For the text-containing cell, return its midpoint in (X, Y) coordinate format. 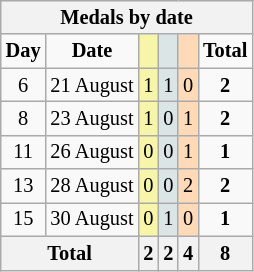
11 (24, 152)
23 August (92, 118)
30 August (92, 219)
26 August (92, 152)
Medals by date (127, 17)
Date (92, 51)
4 (188, 253)
Day (24, 51)
6 (24, 85)
21 August (92, 85)
13 (24, 186)
28 August (92, 186)
15 (24, 219)
